Detect which cell encompasses the target text, then output its (x, y) center coordinate. 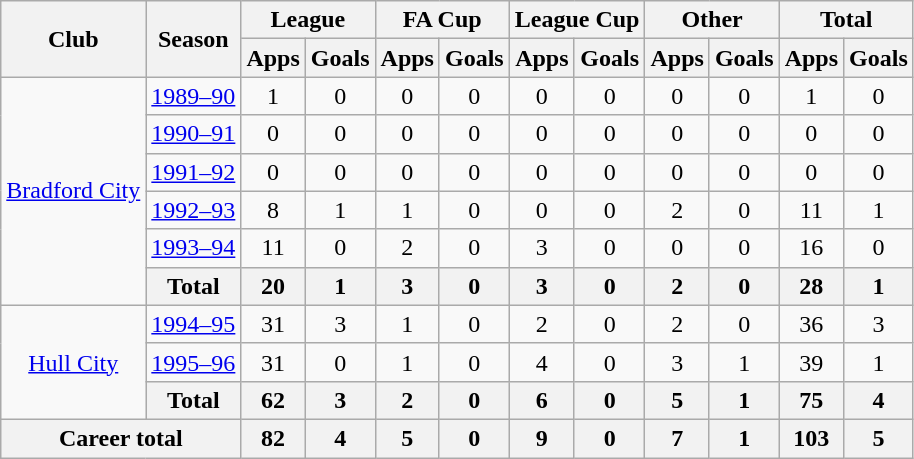
36 (811, 324)
8 (273, 210)
Club (74, 39)
9 (542, 438)
6 (542, 400)
Season (194, 39)
1993–94 (194, 248)
1992–93 (194, 210)
82 (273, 438)
1994–95 (194, 324)
7 (677, 438)
League Cup (577, 20)
Hull City (74, 362)
Career total (121, 438)
1990–91 (194, 134)
39 (811, 362)
FA Cup (442, 20)
Other (712, 20)
League (308, 20)
62 (273, 400)
1995–96 (194, 362)
16 (811, 248)
28 (811, 286)
1989–90 (194, 96)
75 (811, 400)
1991–92 (194, 172)
Bradford City (74, 191)
20 (273, 286)
103 (811, 438)
